Scan for the cell matching the given text and deliver its (X, Y) coordinate at center. 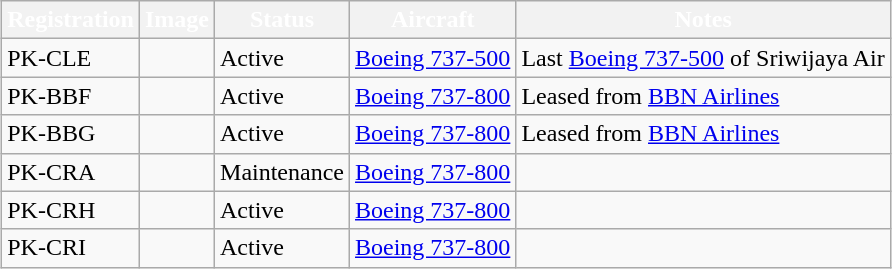
PK-CRI (71, 248)
PK-CRH (71, 210)
Last Boeing 737-500 of Sriwijaya Air (703, 58)
Image (176, 20)
Boeing 737-500 (433, 58)
PK-BBF (71, 96)
PK-CRA (71, 172)
PK-BBG (71, 134)
PK-CLE (71, 58)
Status (282, 20)
Aircraft (433, 20)
Registration (71, 20)
Notes (703, 20)
Maintenance (282, 172)
